Extract the [X, Y] coordinate from the center of the cell holding the provided text.  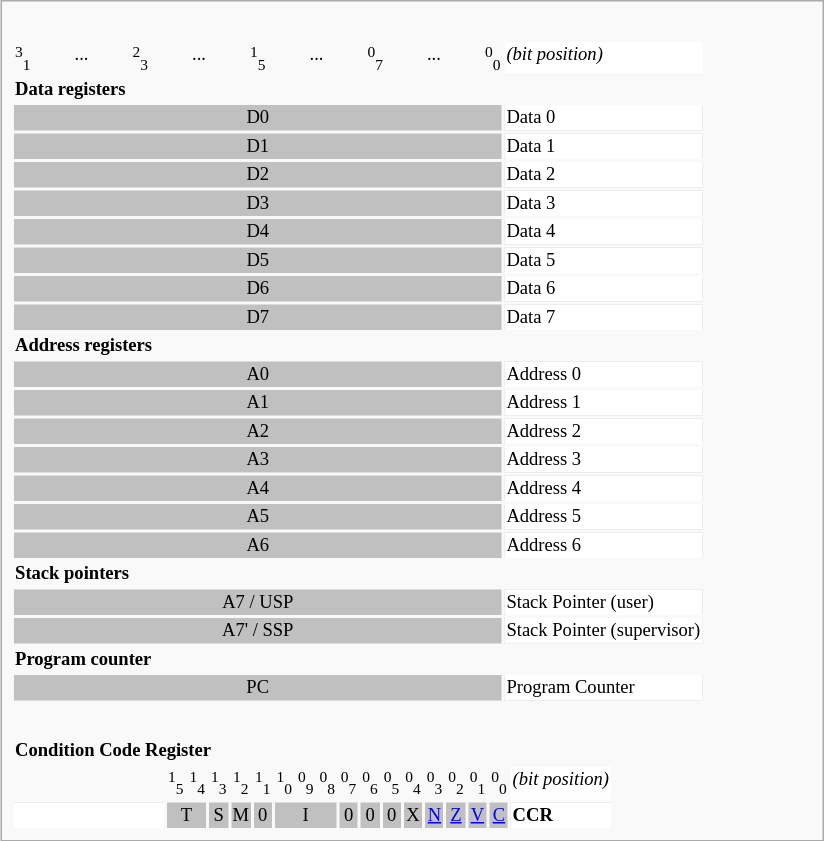
Address 2 [604, 432]
D7 [258, 318]
Data 6 [604, 290]
Program Counter [604, 689]
PC [258, 689]
Data 1 [604, 147]
Program counter [358, 660]
A7' / SSP [258, 632]
V [477, 815]
09 [305, 783]
A1 [258, 404]
Address 6 [604, 546]
Data 0 [604, 119]
I [306, 815]
S [218, 815]
A2 [258, 432]
Condition Code Register [262, 752]
Data 5 [604, 261]
D4 [258, 233]
Stack Pointer (supervisor) [604, 632]
C [499, 815]
D5 [258, 261]
04 [413, 783]
Address 3 [604, 461]
05 [391, 783]
Address 1 [604, 404]
Z [456, 815]
08 [327, 783]
N [434, 815]
Stack Pointer (user) [604, 603]
A7 / USP [258, 603]
06 [370, 783]
T [187, 815]
23 [140, 58]
Data 3 [604, 204]
D0 [258, 119]
Condition Code Register 15 14 13 12 11 10 09 08 07 06 05 04 03 02 01 00 (bit position) T S M 0 I 0 0 0 X N Z V C CCR [412, 771]
X [413, 815]
A4 [258, 489]
A6 [258, 546]
M [241, 815]
11 [262, 783]
03 [434, 783]
D3 [258, 204]
01 [477, 783]
14 [197, 783]
D2 [258, 176]
A0 [258, 375]
Address registers [358, 347]
12 [241, 783]
Address 4 [604, 489]
Data 2 [604, 176]
A5 [258, 518]
Stack pointers [358, 575]
A3 [258, 461]
Address 5 [604, 518]
31 [23, 58]
Data 4 [604, 233]
CCR [560, 815]
D6 [258, 290]
D1 [258, 147]
13 [218, 783]
10 [284, 783]
Data registers [358, 90]
02 [456, 783]
Address 0 [604, 375]
Data 7 [604, 318]
